Capture the cell that displays the provided text and extract its (x, y) central coordinate. 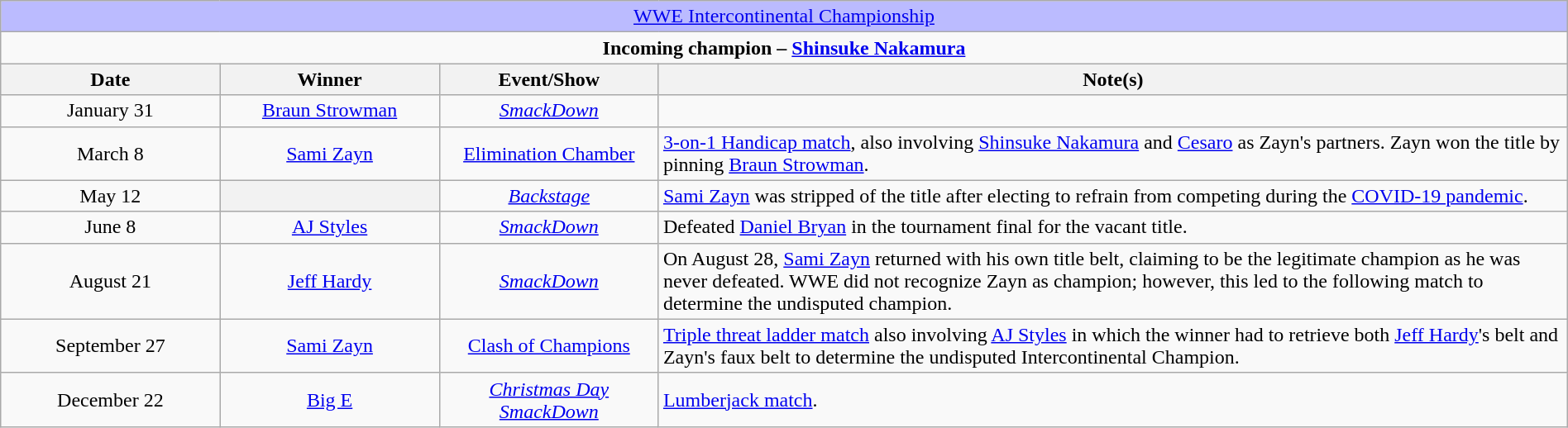
Event/Show (549, 79)
Date (111, 79)
Backstage (549, 196)
June 8 (111, 227)
August 21 (111, 281)
September 27 (111, 345)
Note(s) (1113, 79)
AJ Styles (329, 227)
WWE Intercontinental Championship (784, 17)
January 31 (111, 111)
Clash of Champions (549, 345)
Big E (329, 400)
Elimination Chamber (549, 154)
Lumberjack match. (1113, 400)
3-on-1 Handicap match, also involving Shinsuke Nakamura and Cesaro as Zayn's partners. Zayn won the title by pinning Braun Strowman. (1113, 154)
Christmas Day SmackDown (549, 400)
December 22 (111, 400)
Defeated Daniel Bryan in the tournament final for the vacant title. (1113, 227)
Winner (329, 79)
Incoming champion – Shinsuke Nakamura (784, 48)
Braun Strowman (329, 111)
Jeff Hardy (329, 281)
May 12 (111, 196)
March 8 (111, 154)
Sami Zayn was stripped of the title after electing to refrain from competing during the COVID-19 pandemic. (1113, 196)
